Scan for the cell matching the given text and deliver its [X, Y] coordinate at center. 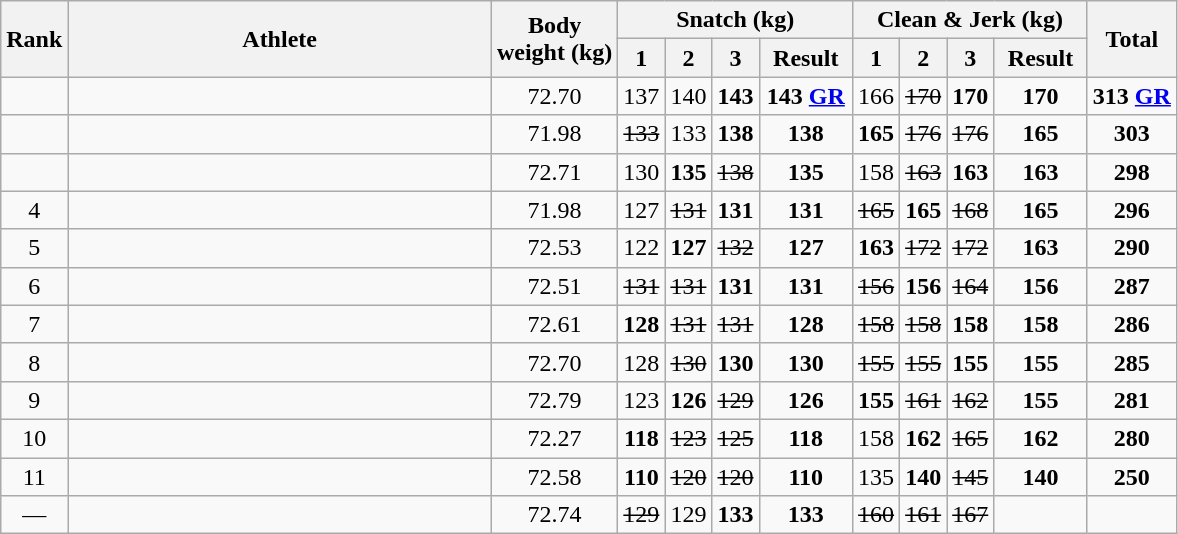
296 [1132, 210]
313 GR [1132, 96]
72.61 [554, 324]
Rank [34, 39]
Clean & Jerk (kg) [970, 20]
250 [1132, 477]
Bodyweight (kg) [554, 39]
72.51 [554, 286]
290 [1132, 248]
143 [736, 96]
72.27 [554, 438]
303 [1132, 134]
Total [1132, 39]
132 [736, 248]
10 [34, 438]
11 [34, 477]
8 [34, 362]
145 [970, 477]
72.79 [554, 400]
122 [642, 248]
72.74 [554, 515]
Athlete [280, 39]
Snatch (kg) [736, 20]
167 [970, 515]
160 [876, 515]
285 [1132, 362]
298 [1132, 172]
4 [34, 210]
9 [34, 400]
286 [1132, 324]
137 [642, 96]
166 [876, 96]
― [34, 515]
72.71 [554, 172]
287 [1132, 286]
281 [1132, 400]
72.58 [554, 477]
6 [34, 286]
5 [34, 248]
7 [34, 324]
280 [1132, 438]
72.53 [554, 248]
125 [736, 438]
168 [970, 210]
143 GR [806, 96]
164 [970, 286]
